Pinpoint the cell where the given text exists, returning its [X, Y] midpoint coordinate. 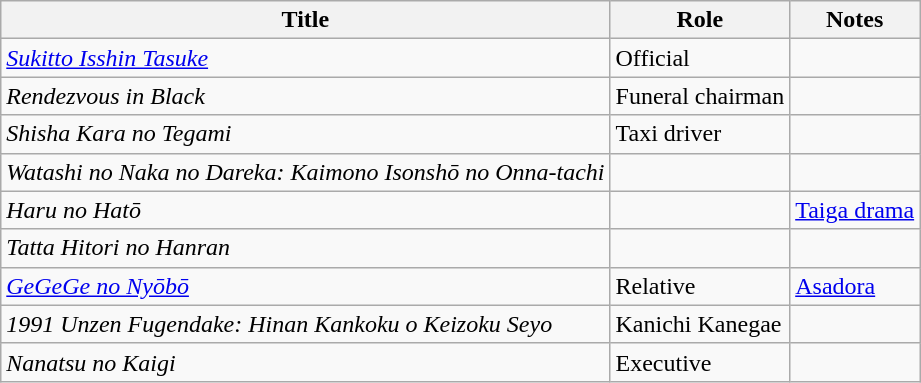
Taiga drama [855, 210]
Haru no Hatō [306, 210]
Shisha Kara no Tegami [306, 134]
Sukitto Isshin Tasuke [306, 58]
Funeral chairman [700, 96]
Watashi no Naka no Dareka: Kaimono Isonshō no Onna-tachi [306, 172]
Tatta Hitori no Hanran [306, 248]
Executive [700, 362]
Rendezvous in Black [306, 96]
Official [700, 58]
GeGeGe no Nyōbō [306, 286]
Asadora [855, 286]
Taxi driver [700, 134]
Title [306, 20]
Kanichi Kanegae [700, 324]
Nanatsu no Kaigi [306, 362]
Relative [700, 286]
1991 Unzen Fugendake: Hinan Kankoku o Keizoku Seyo [306, 324]
Notes [855, 20]
Role [700, 20]
